Identify which cell holds the provided text, then report its [X, Y] central coordinate. 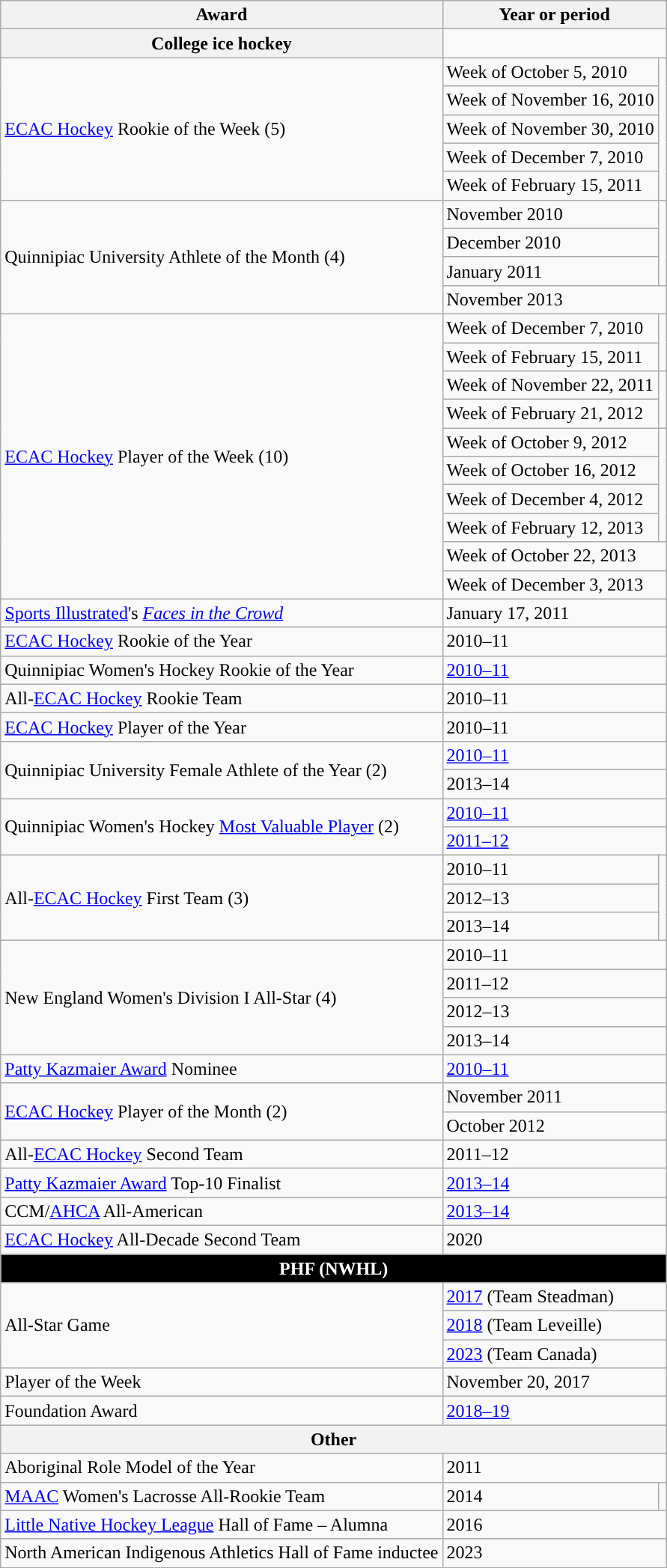
PHF (NWHL) [334, 1269]
2011 [554, 1468]
Week of November 22, 2011 [550, 385]
Week of November 30, 2010 [550, 129]
November 2010 [550, 214]
Week of February 12, 2013 [550, 528]
All-ECAC Hockey Rookie Team [222, 698]
2018–19 [554, 1411]
Year or period [554, 15]
All-Star Game [222, 1326]
Week of December 3, 2013 [554, 585]
ECAC Hockey Rookie of the Year [222, 641]
Patty Kazmaier Award Nominee [222, 1069]
January 17, 2011 [554, 613]
ECAC Hockey Player of the Week (10) [222, 457]
November 20, 2017 [554, 1382]
Player of the Week [222, 1382]
All-ECAC Hockey First Team (3) [222, 898]
MAAC Women's Lacrosse All-Rookie Team [222, 1496]
2023 [554, 1553]
Quinnipiac Women's Hockey Most Valuable Player (2) [222, 826]
Week of October 16, 2012 [550, 471]
December 2010 [550, 242]
October 2012 [554, 1126]
Week of October 9, 2012 [550, 442]
Week of October 22, 2013 [554, 556]
Quinnipiac University Female Athlete of the Year (2) [222, 769]
All-ECAC Hockey Second Team [222, 1154]
College ice hockey [222, 43]
Other [334, 1439]
Week of October 5, 2010 [550, 72]
2020 [554, 1239]
ECAC Hockey Player of the Month (2) [222, 1111]
November 2013 [554, 299]
Quinnipiac University Athlete of the Month (4) [222, 257]
Sports Illustrated's Faces in the Crowd [222, 613]
Quinnipiac Women's Hockey Rookie of the Year [222, 670]
2016 [554, 1525]
Award [222, 15]
January 2011 [550, 271]
2017 (Team Steadman) [554, 1297]
North American Indigenous Athletics Hall of Fame inductee [222, 1553]
New England Women's Division I All-Star (4) [222, 998]
Patty Kazmaier Award Top-10 Finalist [222, 1183]
Aboriginal Role Model of the Year [222, 1468]
2014 [550, 1496]
Little Native Hockey League Hall of Fame – Alumna [222, 1525]
CCM/AHCA All-American [222, 1211]
November 2011 [554, 1097]
Foundation Award [222, 1411]
ECAC Hockey Player of the Year [222, 727]
2018 (Team Leveille) [554, 1326]
ECAC Hockey All-Decade Second Team [222, 1239]
ECAC Hockey Rookie of the Week (5) [222, 129]
Week of November 16, 2010 [550, 100]
Week of December 4, 2012 [550, 499]
Week of February 21, 2012 [550, 414]
2023 (Team Canada) [554, 1354]
